Determine the (x, y) coordinate at the center of the cell enclosing the given text.  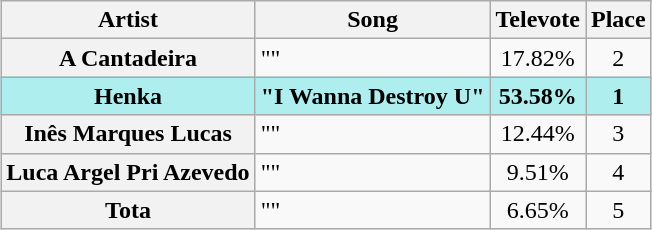
Televote (538, 20)
Luca Argel Pri Azevedo (128, 172)
Tota (128, 210)
A Cantadeira (128, 58)
5 (619, 210)
Artist (128, 20)
53.58% (538, 96)
9.51% (538, 172)
12.44% (538, 134)
17.82% (538, 58)
6.65% (538, 210)
Henka (128, 96)
3 (619, 134)
Inês Marques Lucas (128, 134)
4 (619, 172)
"I Wanna Destroy U" (372, 96)
Place (619, 20)
2 (619, 58)
1 (619, 96)
Song (372, 20)
